Pinpoint the cell where the given text exists, returning its [x, y] midpoint coordinate. 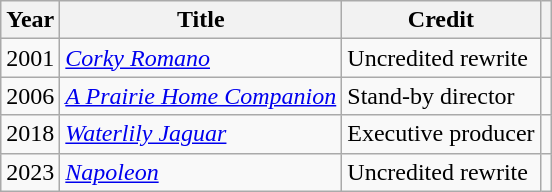
Title [201, 20]
Credit [441, 20]
Stand-by director [441, 96]
2006 [30, 96]
2018 [30, 134]
2023 [30, 172]
A Prairie Home Companion [201, 96]
Year [30, 20]
Corky Romano [201, 58]
Waterlily Jaguar [201, 134]
2001 [30, 58]
Executive producer [441, 134]
Napoleon [201, 172]
